Locate the cell with the specified text and output its [X, Y] center coordinate. 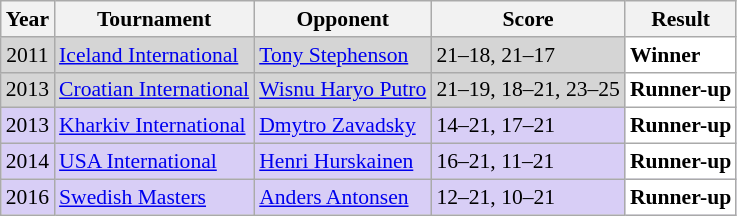
USA International [154, 162]
16–21, 11–21 [528, 162]
Opponent [342, 19]
Result [680, 19]
21–18, 21–17 [528, 55]
Dmytro Zavadsky [342, 126]
Tony Stephenson [342, 55]
Kharkiv International [154, 126]
Iceland International [154, 55]
Wisnu Haryo Putro [342, 90]
14–21, 17–21 [528, 126]
12–21, 10–21 [528, 197]
Swedish Masters [154, 197]
2016 [28, 197]
2011 [28, 55]
Year [28, 19]
Tournament [154, 19]
Winner [680, 55]
Score [528, 19]
2014 [28, 162]
Henri Hurskainen [342, 162]
21–19, 18–21, 23–25 [528, 90]
Croatian International [154, 90]
Anders Antonsen [342, 197]
